Search for the cell housing the specified text and yield its [x, y] center coordinate. 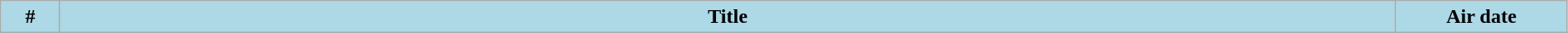
# [30, 17]
Title [728, 17]
Air date [1481, 17]
